Output the (x, y) coordinate of the center of the cell containing the given text.  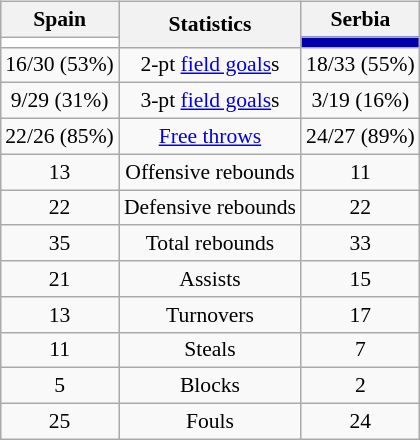
33 (360, 243)
Free throws (210, 136)
Blocks (210, 386)
Steals (210, 350)
24/27 (89%) (360, 136)
24 (360, 421)
2-pt field goalss (210, 65)
Offensive rebounds (210, 172)
Assists (210, 279)
Serbia (360, 19)
Turnovers (210, 314)
22/26 (85%) (60, 136)
5 (60, 386)
3-pt field goalss (210, 101)
18/33 (55%) (360, 65)
Defensive rebounds (210, 208)
16/30 (53%) (60, 65)
25 (60, 421)
Total rebounds (210, 243)
15 (360, 279)
7 (360, 350)
Statistics (210, 24)
17 (360, 314)
9/29 (31%) (60, 101)
35 (60, 243)
3/19 (16%) (360, 101)
Spain (60, 19)
Fouls (210, 421)
2 (360, 386)
21 (60, 279)
